From the cell containing the given text, extract its center point as (X, Y) coordinate. 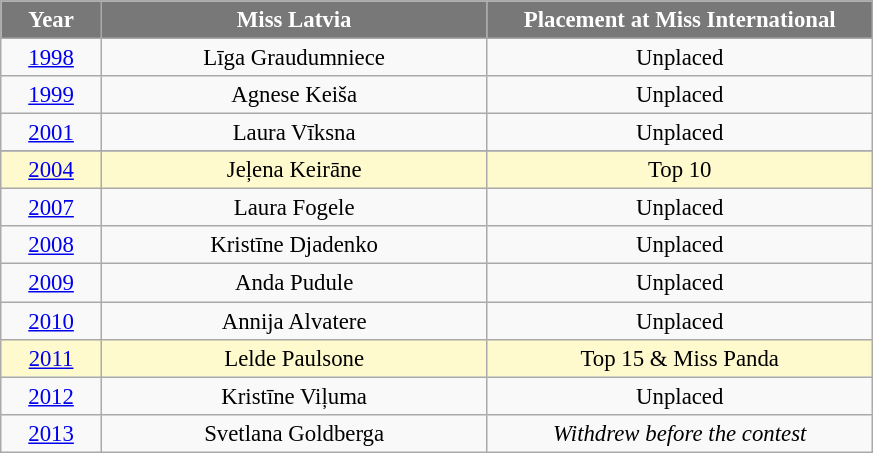
Laura Fogele (294, 208)
Agnese Keiša (294, 95)
2012 (52, 396)
2011 (52, 358)
2013 (52, 433)
2008 (52, 245)
Top 15 & Miss Panda (680, 358)
2007 (52, 208)
Kristīne Djadenko (294, 245)
Svetlana Goldberga (294, 433)
1999 (52, 95)
Anda Pudule (294, 283)
Annija Alvatere (294, 321)
Kristīne Viļuma (294, 396)
Lelde Paulsone (294, 358)
2009 (52, 283)
Laura Vīksna (294, 133)
Top 10 (680, 170)
Jeļena Keirāne (294, 170)
1998 (52, 58)
2001 (52, 133)
Placement at Miss International (680, 20)
Year (52, 20)
Miss Latvia (294, 20)
Withdrew before the contest (680, 433)
2004 (52, 170)
Līga Graudumniece (294, 58)
2010 (52, 321)
